Output the [X, Y] coordinate of the center of the cell containing the given text.  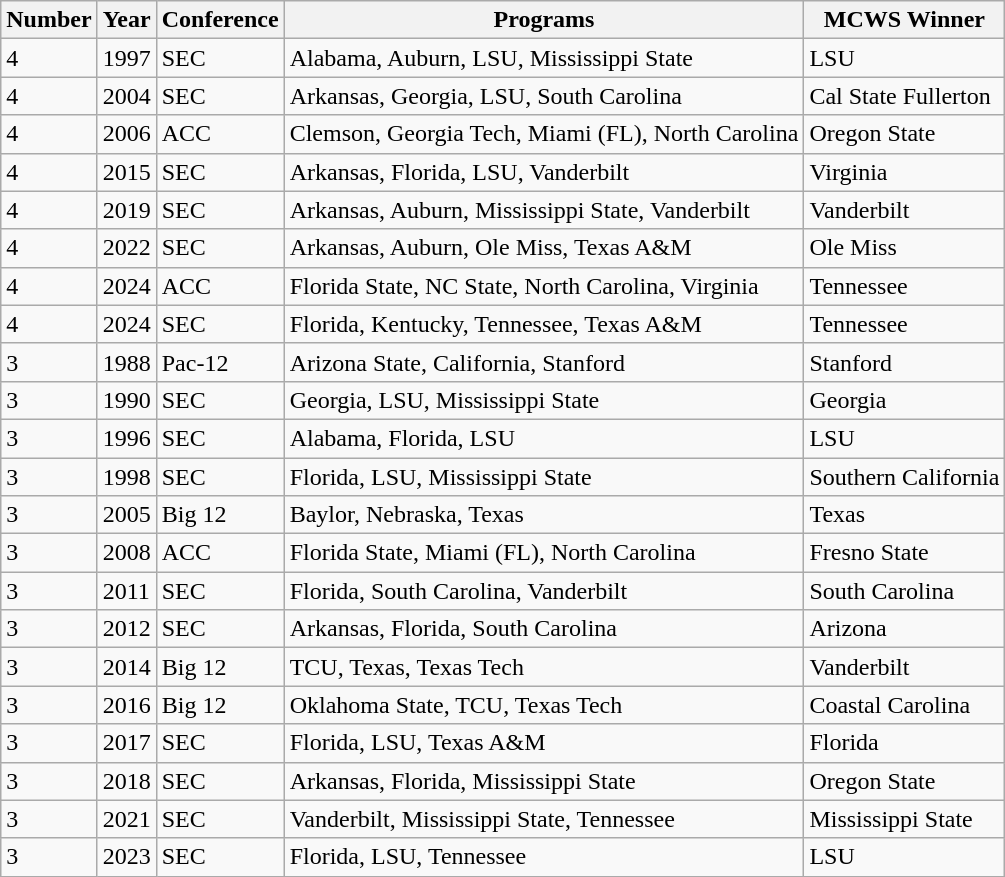
Year [126, 20]
Virginia [904, 172]
Georgia [904, 400]
Arkansas, Florida, South Carolina [544, 629]
Arkansas, Auburn, Mississippi State, Vanderbilt [544, 210]
2016 [126, 705]
Fresno State [904, 553]
Georgia, LSU, Mississippi State [544, 400]
Florida, Kentucky, Tennessee, Texas A&M [544, 324]
2017 [126, 743]
Vanderbilt, Mississippi State, Tennessee [544, 819]
Florida, LSU, Mississippi State [544, 477]
2008 [126, 553]
Florida, South Carolina, Vanderbilt [544, 591]
2014 [126, 667]
Florida [904, 743]
1988 [126, 362]
TCU, Texas, Texas Tech [544, 667]
1997 [126, 58]
1990 [126, 400]
Arkansas, Auburn, Ole Miss, Texas A&M [544, 248]
Ole Miss [904, 248]
Mississippi State [904, 819]
MCWS Winner [904, 20]
Arizona [904, 629]
2012 [126, 629]
Clemson, Georgia Tech, Miami (FL), North Carolina [544, 134]
2022 [126, 248]
Stanford [904, 362]
Pac-12 [220, 362]
2018 [126, 781]
Arkansas, Florida, Mississippi State [544, 781]
Conference [220, 20]
Florida, LSU, Tennessee [544, 857]
2006 [126, 134]
Alabama, Auburn, LSU, Mississippi State [544, 58]
Baylor, Nebraska, Texas [544, 515]
2011 [126, 591]
Programs [544, 20]
2023 [126, 857]
Cal State Fullerton [904, 96]
Arizona State, California, Stanford [544, 362]
Florida State, NC State, North Carolina, Virginia [544, 286]
Arkansas, Georgia, LSU, South Carolina [544, 96]
Florida, LSU, Texas A&M [544, 743]
Number [49, 20]
2021 [126, 819]
1998 [126, 477]
Southern California [904, 477]
2005 [126, 515]
South Carolina [904, 591]
Oklahoma State, TCU, Texas Tech [544, 705]
Alabama, Florida, LSU [544, 438]
1996 [126, 438]
2019 [126, 210]
Texas [904, 515]
Coastal Carolina [904, 705]
Arkansas, Florida, LSU, Vanderbilt [544, 172]
2004 [126, 96]
Florida State, Miami (FL), North Carolina [544, 553]
2015 [126, 172]
